Find where the given text appears and provide that cell's center as [x, y] coordinate. 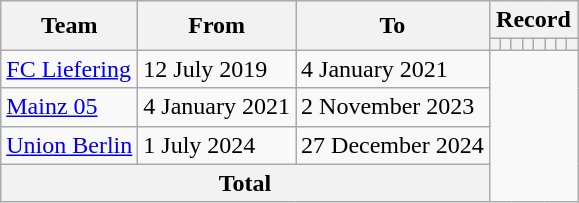
27 December 2024 [393, 145]
2 November 2023 [393, 107]
Total [245, 183]
To [393, 26]
1 July 2024 [217, 145]
Record [533, 20]
12 July 2019 [217, 69]
From [217, 26]
FC Liefering [70, 69]
Team [70, 26]
Union Berlin [70, 145]
Mainz 05 [70, 107]
